Extract the (x, y) coordinate from the center of the cell holding the provided text.  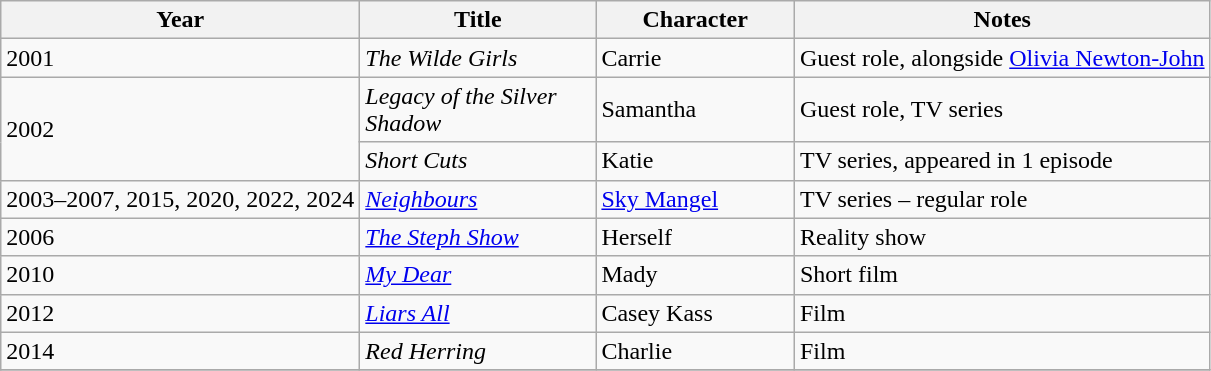
TV series – regular role (1002, 199)
Reality show (1002, 237)
Legacy of the Silver Shadow (478, 110)
Charlie (696, 351)
Samantha (696, 110)
Red Herring (478, 351)
Liars All (478, 313)
Herself (696, 237)
Sky Mangel (696, 199)
Casey Kass (696, 313)
Notes (1002, 20)
Guest role, TV series (1002, 110)
My Dear (478, 275)
The Steph Show (478, 237)
Title (478, 20)
Guest role, alongside Olivia Newton-John (1002, 58)
2010 (180, 275)
Short film (1002, 275)
2001 (180, 58)
Year (180, 20)
2014 (180, 351)
2002 (180, 128)
2006 (180, 237)
Character (696, 20)
The Wilde Girls (478, 58)
Mady (696, 275)
Katie (696, 161)
Carrie (696, 58)
Neighbours (478, 199)
2003–2007, 2015, 2020, 2022, 2024 (180, 199)
Short Cuts (478, 161)
2012 (180, 313)
TV series, appeared in 1 episode (1002, 161)
